For the text-containing cell, return its midpoint in [X, Y] coordinate format. 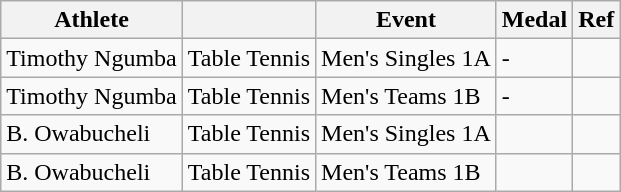
Event [406, 20]
Ref [596, 20]
Medal [534, 20]
Athlete [92, 20]
